For the text-containing cell, return its midpoint in (X, Y) coordinate format. 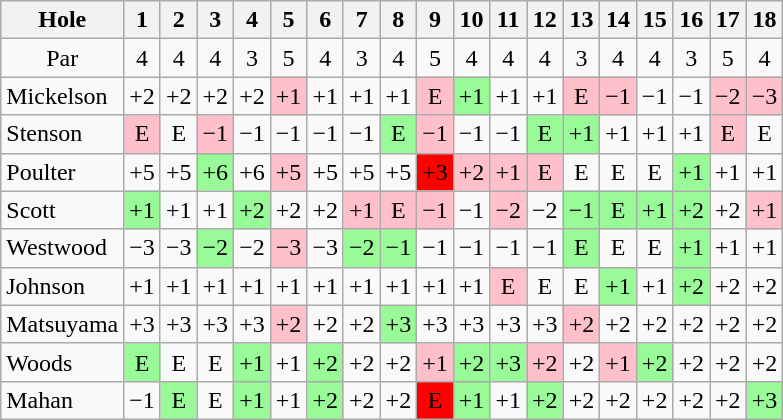
15 (654, 20)
Mahan (62, 400)
Woods (62, 362)
Stenson (62, 134)
Johnson (62, 286)
13 (582, 20)
Poulter (62, 172)
Westwood (62, 248)
2 (178, 20)
12 (544, 20)
11 (508, 20)
7 (362, 20)
Par (62, 58)
16 (692, 20)
Mickelson (62, 96)
10 (472, 20)
1 (142, 20)
14 (618, 20)
Hole (62, 20)
Scott (62, 210)
6 (326, 20)
18 (764, 20)
17 (728, 20)
Matsuyama (62, 324)
9 (436, 20)
8 (398, 20)
